Detect which cell encompasses the target text, then output its (X, Y) center coordinate. 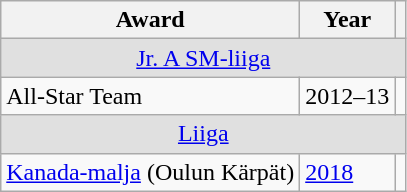
Kanada-malja (Oulun Kärpät) (150, 172)
Jr. A SM-liiga (204, 58)
Liiga (204, 134)
All-Star Team (150, 96)
2018 (348, 172)
2012–13 (348, 96)
Year (348, 20)
Award (150, 20)
